Output the [X, Y] coordinate of the center of the cell containing the given text.  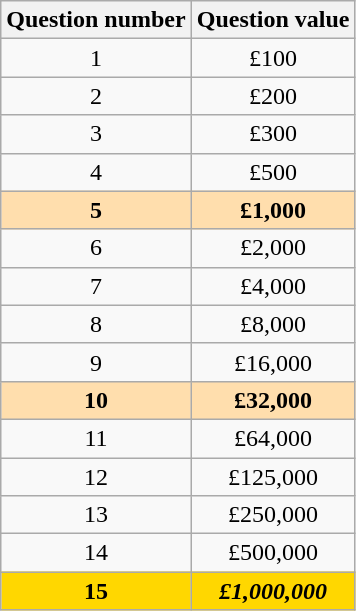
£64,000 [273, 438]
£4,000 [273, 286]
£1,000,000 [273, 591]
£200 [273, 96]
£100 [273, 58]
£250,000 [273, 515]
2 [96, 96]
11 [96, 438]
£300 [273, 134]
£1,000 [273, 210]
£500,000 [273, 553]
1 [96, 58]
13 [96, 515]
4 [96, 172]
9 [96, 362]
15 [96, 591]
£8,000 [273, 324]
10 [96, 400]
£32,000 [273, 400]
£2,000 [273, 248]
8 [96, 324]
Question value [273, 20]
Question number [96, 20]
5 [96, 210]
£16,000 [273, 362]
6 [96, 248]
14 [96, 553]
7 [96, 286]
£125,000 [273, 477]
12 [96, 477]
3 [96, 134]
£500 [273, 172]
